Detect which cell encompasses the target text, then output its (X, Y) center coordinate. 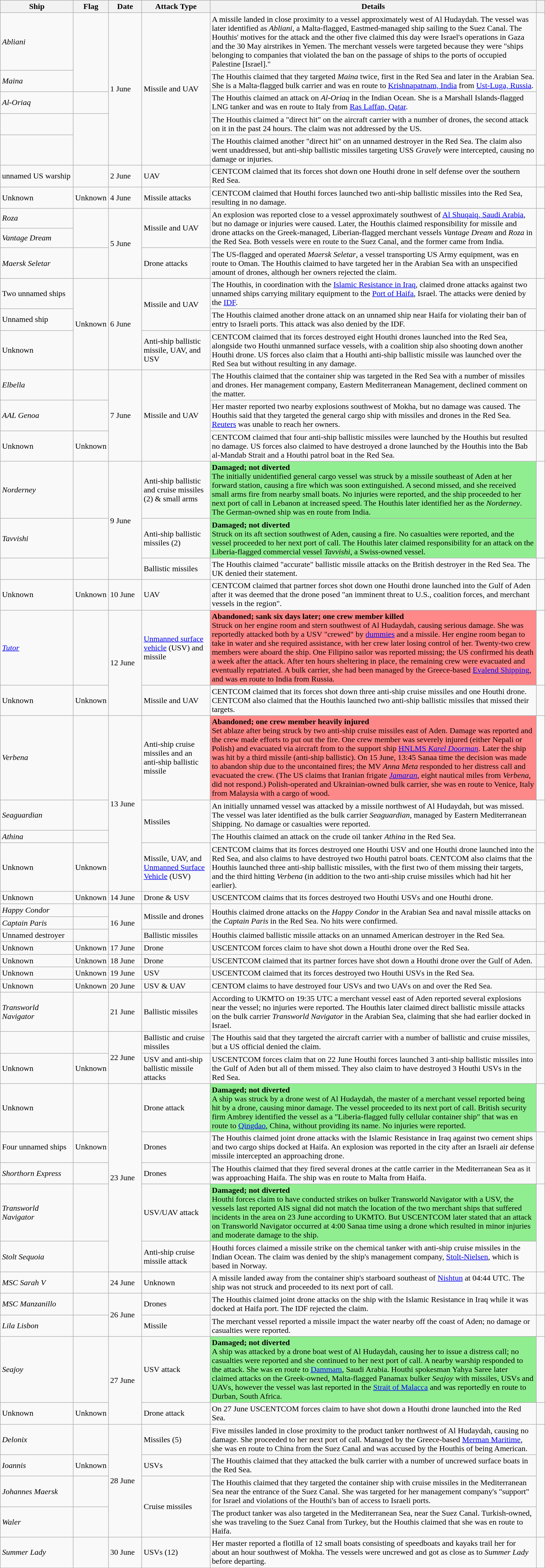
Johannes Maersk (37, 1492)
Ship (37, 7)
USCENTCOM claimed that its forces destroyed two Houthi USVs in the Red Sea. (373, 973)
12 June (125, 663)
Attack Type (176, 7)
Details (373, 7)
Waler (37, 1522)
USCENTCOM claimed that its partner forces have shot down a Houthi drone over the Gulf of Aden. (373, 961)
Missiles (176, 821)
The Houthis claimed "accurate" ballistic missile attacks on the British destroyer in the Red Sea. The UK denied their statement. (373, 569)
Roza (37, 218)
4 June (125, 197)
Missiles (5) (176, 1440)
Anti-ship ballistic missiles (2) (176, 538)
17 June (125, 948)
Tutor (37, 648)
Anti-ship cruise missiles and an anti-ship ballistic missile (176, 758)
Maina (37, 81)
MSC Sarah V (37, 1282)
Ioannis (37, 1466)
The Houthis claimed an attack on the crude oil tanker Athina in the Red Sea. (373, 836)
21 June (125, 1012)
Athina (37, 836)
18 June (125, 961)
USV and anti-ship ballistic missile attacks (176, 1068)
USV & UAV (176, 986)
Maersk Seletar (37, 263)
USCENTCOM claims that its forces destroyed two Houthi USVs and one Houthi drone. (373, 897)
Vantage Dream (37, 238)
Summer Lady (37, 1552)
23 June (125, 1178)
Anti-ship ballistic and cruise missiles (2) & small arms (176, 490)
Stolt Sequoia (37, 1256)
Anti-ship ballistic missile, UAV, and USV (176, 350)
The Houthis claimed that they attacked the bulk carrier with a number of uncrewed surface boats in the Red Sea. (373, 1466)
Date (125, 7)
Cruise missiles (176, 1507)
USCENTCOM forces claim to have shot down a Houthi drone over the Red Sea. (373, 948)
CENTCOM claimed that Houthi forces launched two anti-ship ballistic missiles into the Red Sea, resulting in no damage. (373, 197)
Drone & USV (176, 897)
USVs (176, 1466)
7 June (125, 416)
Shorthorn Express (37, 1173)
30 June (125, 1552)
13 June (125, 803)
USV attack (176, 1370)
22 June (125, 1058)
Four unnamed ships (37, 1147)
6 June (125, 324)
Missile (176, 1325)
Seajoy (37, 1370)
CENTOM claims to have destroyed four USVs and two UAVs on and over the Red Sea. (373, 986)
CENTCOM claimed that its forces shot down one Houthi drone in self defense over the southern Red Sea. (373, 176)
27 June (125, 1380)
Two unnamed ships (37, 293)
The merchant vessel reported a missile impact the water nearby off the coast of Aden; no damage or casualties were reported. (373, 1325)
24 June (125, 1282)
unnamed US warship (37, 176)
MSC Manzanillo (37, 1304)
On 27 June USCENTCOM forces claim to have shot down a Houthi drone launched into the Red Sea. (373, 1413)
Norderney (37, 490)
9 June (125, 521)
Drone attacks (176, 263)
Elbella (37, 385)
Lila Lisbon (37, 1325)
Ballistic and cruise missiles (176, 1042)
26 June (125, 1315)
Captain Paris (37, 923)
Al-Oriaq (37, 103)
28 June (125, 1481)
Happy Condor (37, 910)
14 June (125, 897)
USVs (12) (176, 1552)
Unnamed ship (37, 319)
Unmanned surface vehicle (USV) and missile (176, 648)
Seaguardian (37, 815)
Abliani (37, 42)
Verbena (37, 758)
Missile and drones (176, 916)
Tavvishi (37, 538)
20 June (125, 986)
1 June (125, 89)
19 June (125, 973)
Anti-ship cruise missile attack (176, 1256)
2 June (125, 176)
16 June (125, 923)
USV/UAV attack (176, 1213)
5 June (125, 243)
The Houthis said that they targeted the aircraft carrier with a number of ballistic and cruise missiles, but a US official denied the claim. (373, 1042)
USV (176, 973)
AAL Genoa (37, 416)
Missile attacks (176, 197)
Houthis claimed ballistic missile attacks on an unnamed American destroyer in the Red Sea. (373, 936)
Delonix (37, 1440)
Missile, UAV, and Unmanned Surface Vehicle (USV) (176, 867)
10 June (125, 595)
Unnamed destroyer (37, 936)
Flag (91, 7)
